From the cell containing the given text, extract its center point as (X, Y) coordinate. 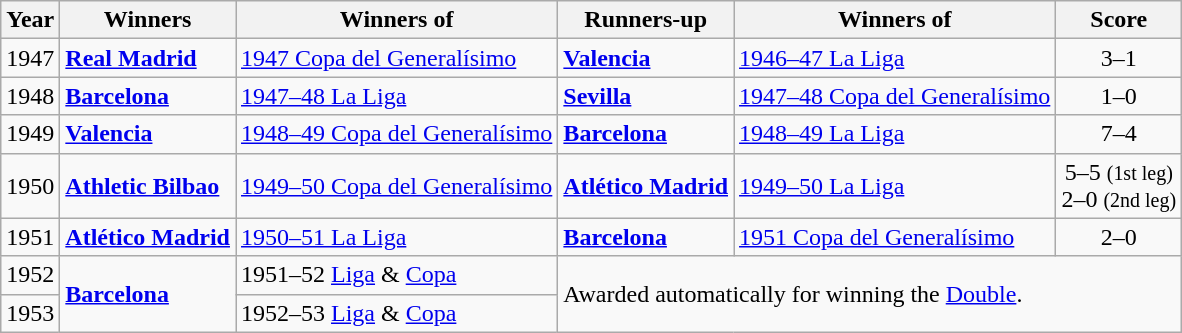
1951 Copa del Generalísimo (895, 237)
2–0 (1119, 237)
1947–48 Copa del Generalísimo (895, 96)
1947–48 La Liga (397, 96)
1951–52 Liga & Copa (397, 275)
7–4 (1119, 134)
1947 (30, 58)
1947 Copa del Generalísimo (397, 58)
3–1 (1119, 58)
1948–49 La Liga (895, 134)
5–5 (1st leg)2–0 (2nd leg) (1119, 186)
1953 (30, 313)
Score (1119, 20)
1–0 (1119, 96)
Athletic Bilbao (148, 186)
Winners (148, 20)
1952 (30, 275)
1948 (30, 96)
1949 (30, 134)
Runners-up (646, 20)
1950 (30, 186)
Awarded automatically for winning the Double. (870, 294)
1949–50 La Liga (895, 186)
Year (30, 20)
1952–53 Liga & Copa (397, 313)
1948–49 Copa del Generalísimo (397, 134)
1949–50 Copa del Generalísimo (397, 186)
1946–47 La Liga (895, 58)
1951 (30, 237)
Real Madrid (148, 58)
Sevilla (646, 96)
1950–51 La Liga (397, 237)
